Search for the cell housing the specified text and yield its (x, y) center coordinate. 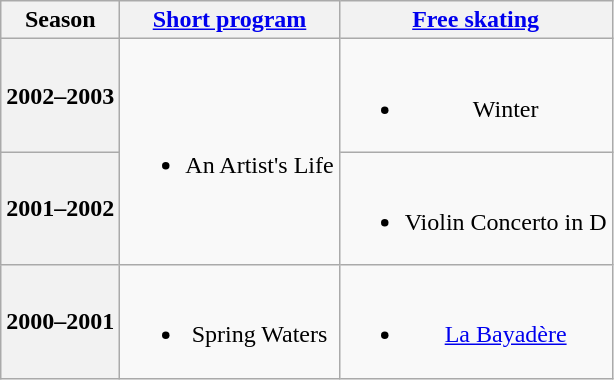
La Bayadère (476, 322)
2000–2001 (60, 322)
Free skating (476, 20)
Violin Concerto in D (476, 208)
Spring Waters (230, 322)
Winter (476, 96)
An Artist's Life (230, 152)
Short program (230, 20)
2002–2003 (60, 96)
2001–2002 (60, 208)
Season (60, 20)
